Capture the cell that displays the provided text and extract its (x, y) central coordinate. 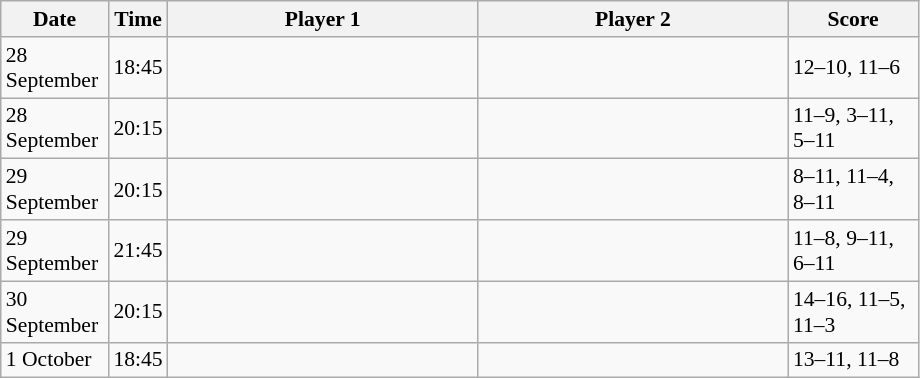
1 October (55, 360)
Player 1 (323, 19)
13–11, 11–8 (853, 360)
14–16, 11–5, 11–3 (853, 312)
11–9, 3–11, 5–11 (853, 128)
21:45 (138, 250)
Date (55, 19)
Time (138, 19)
Score (853, 19)
12–10, 11–6 (853, 68)
Player 2 (633, 19)
11–8, 9–11, 6–11 (853, 250)
8–11, 11–4, 8–11 (853, 190)
30 September (55, 312)
